Detect which cell encompasses the target text, then output its [x, y] center coordinate. 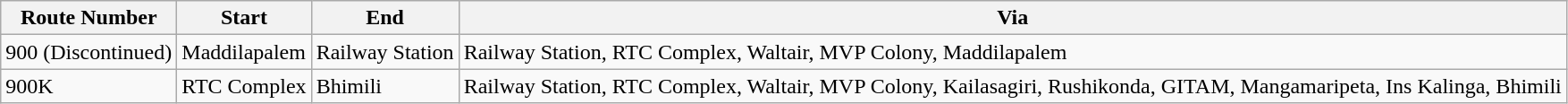
Railway Station, RTC Complex, Waltair, MVP Colony, Kailasagiri, Rushikonda, GITAM, Mangamaripeta, Ins Kalinga, Bhimili [1012, 86]
Via [1012, 18]
900K [89, 86]
Maddilapalem [244, 52]
Start [244, 18]
RTC Complex [244, 86]
900 (Discontinued) [89, 52]
End [384, 18]
Railway Station, RTC Complex, Waltair, MVP Colony, Maddilapalem [1012, 52]
Bhimili [384, 86]
Railway Station [384, 52]
Route Number [89, 18]
